Locate the cell with the specified text and output its [x, y] center coordinate. 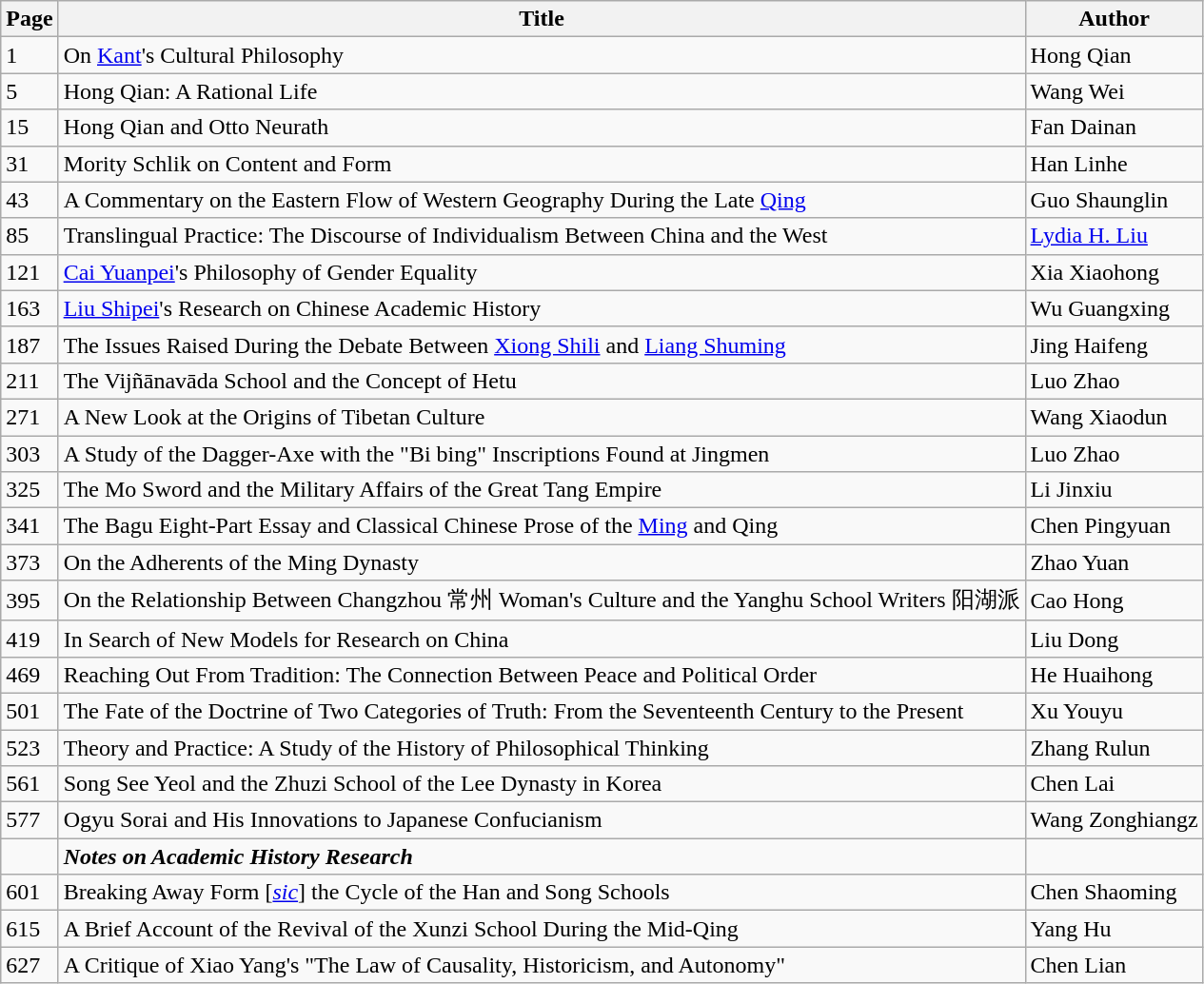
601 [30, 893]
Guo Shaunglin [1114, 200]
Theory and Practice: A Study of the History of Philosophical Thinking [542, 747]
The Fate of the Doctrine of Two Categories of Truth: From the Seventeenth Century to the Present [542, 711]
Song See Yeol and the Zhuzi School of the Lee Dynasty in Korea [542, 784]
395 [30, 601]
The Vijñānavāda School and the Concept of Hetu [542, 381]
Han Linhe [1114, 164]
615 [30, 929]
The Issues Raised During the Debate Between Xiong Shili and Liang Shuming [542, 344]
1 [30, 55]
Author [1114, 19]
341 [30, 526]
Translingual Practice: The Discourse of Individualism Between China and the West [542, 236]
Liu Shipei's Research on Chinese Academic History [542, 308]
In Search of New Models for Research on China [542, 639]
325 [30, 490]
Cai Yuanpei's Philosophy of Gender Equality [542, 272]
Xu Youyu [1114, 711]
Mority Schlik on Content and Form [542, 164]
The Mo Sword and the Military Affairs of the Great Tang Empire [542, 490]
On the Adherents of the Ming Dynasty [542, 562]
A New Look at the Origins of Tibetan Culture [542, 417]
The Bagu Eight-Part Essay and Classical Chinese Prose of the Ming and Qing [542, 526]
Li Jinxiu [1114, 490]
Wang Zonghiangz [1114, 820]
Wang Wei [1114, 91]
577 [30, 820]
211 [30, 381]
Chen Lian [1114, 965]
Wu Guangxing [1114, 308]
Page [30, 19]
Lydia H. Liu [1114, 236]
501 [30, 711]
43 [30, 200]
121 [30, 272]
Jing Haifeng [1114, 344]
627 [30, 965]
271 [30, 417]
Cao Hong [1114, 601]
303 [30, 454]
Wang Xiaodun [1114, 417]
Hong Qian [1114, 55]
Zhao Yuan [1114, 562]
187 [30, 344]
A Brief Account of the Revival of the Xunzi School During the Mid-Qing [542, 929]
He Huaihong [1114, 675]
163 [30, 308]
Xia Xiaohong [1114, 272]
Reaching Out From Tradition: The Connection Between Peace and Political Order [542, 675]
A Critique of Xiao Yang's "The Law of Causality, Historicism, and Autonomy" [542, 965]
Yang Hu [1114, 929]
Chen Shaoming [1114, 893]
Breaking Away Form [sic] the Cycle of the Han and Song Schools [542, 893]
373 [30, 562]
A Study of the Dagger-Axe with the "Bi bing" Inscriptions Found at Jingmen [542, 454]
Title [542, 19]
561 [30, 784]
A Commentary on the Eastern Flow of Western Geography During the Late Qing [542, 200]
85 [30, 236]
Hong Qian and Otto Neurath [542, 128]
Chen Lai [1114, 784]
Ogyu Sorai and His Innovations to Japanese Confucianism [542, 820]
On the Relationship Between Changzhou 常州 Woman's Culture and the Yanghu School Writers 阳湖派 [542, 601]
Zhang Rulun [1114, 747]
Notes on Academic History Research [542, 856]
Fan Dainan [1114, 128]
419 [30, 639]
31 [30, 164]
Hong Qian: A Rational Life [542, 91]
5 [30, 91]
On Kant's Cultural Philosophy [542, 55]
Liu Dong [1114, 639]
15 [30, 128]
469 [30, 675]
523 [30, 747]
Chen Pingyuan [1114, 526]
